Return the (x, y) coordinate for the center point of the cell that contains the specified text.  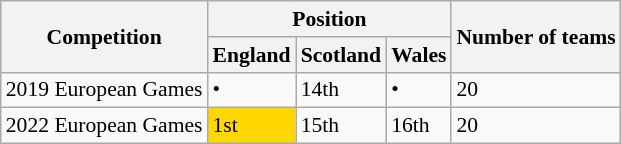
2019 European Games (104, 90)
2022 European Games (104, 126)
1st (251, 126)
14th (342, 90)
Scotland (342, 55)
Competition (104, 36)
16th (418, 126)
15th (342, 126)
Number of teams (536, 36)
England (251, 55)
Wales (418, 55)
Position (329, 19)
